Identify which cell holds the provided text, then report its (X, Y) central coordinate. 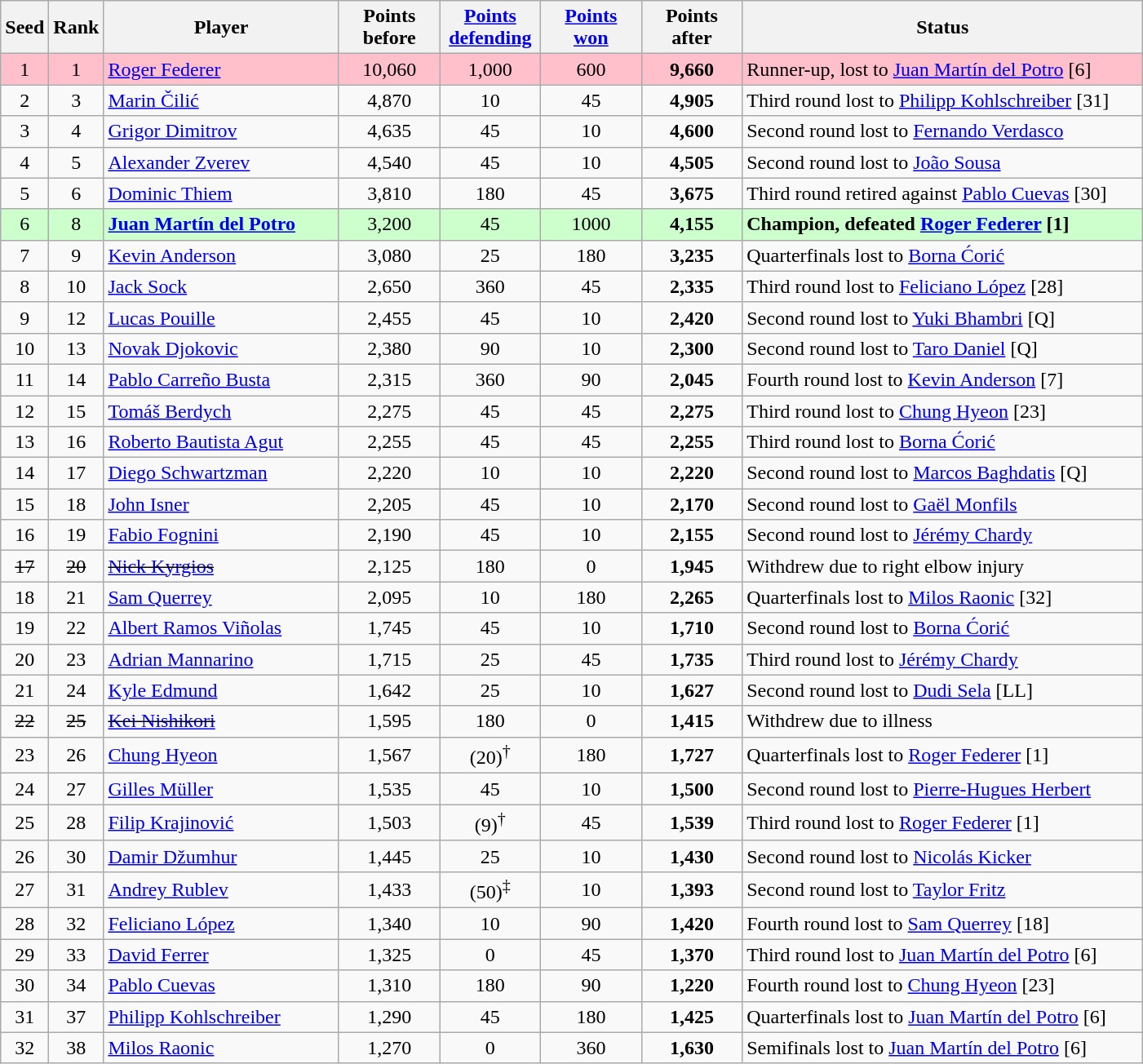
Third round lost to Juan Martín del Potro [6] (943, 955)
Third round lost to Jérémy Chardy (943, 659)
4,905 (692, 100)
Gilles Müller (222, 789)
(9)† (490, 822)
4,540 (389, 162)
2,155 (692, 535)
1,393 (692, 889)
1,567 (389, 756)
1,503 (389, 822)
29 (24, 955)
Points defending (490, 28)
Quarterfinals lost to Milos Raonic [32] (943, 597)
3,235 (692, 255)
3,675 (692, 193)
Diego Schwartzman (222, 473)
Adrian Mannarino (222, 659)
2,170 (692, 504)
Roger Federer (222, 69)
Albert Ramos Viñolas (222, 628)
1,500 (692, 789)
Kevin Anderson (222, 255)
David Ferrer (222, 955)
1,642 (389, 690)
Seed (24, 28)
Grigor Dimitrov (222, 131)
1,630 (692, 1048)
Second round lost to Taro Daniel [Q] (943, 348)
1,715 (389, 659)
2,315 (389, 379)
Nick Kyrgios (222, 566)
1,445 (389, 856)
2,095 (389, 597)
Second round lost to Marcos Baghdatis [Q] (943, 473)
1,000 (490, 69)
1,539 (692, 822)
1,745 (389, 628)
Points won (591, 28)
Juan Martín del Potro (222, 224)
2,045 (692, 379)
Champion, defeated Roger Federer [1] (943, 224)
Second round lost to Yuki Bhambri [Q] (943, 317)
3,810 (389, 193)
Withdrew due to right elbow injury (943, 566)
Kyle Edmund (222, 690)
2 (24, 100)
1,310 (389, 986)
3,200 (389, 224)
1,290 (389, 1017)
Player (222, 28)
Marin Čilić (222, 100)
Quarterfinals lost to Juan Martín del Potro [6] (943, 1017)
2,380 (389, 348)
Status (943, 28)
Tomáš Berdych (222, 410)
Rank (77, 28)
1,535 (389, 789)
1,270 (389, 1048)
Second round lost to Pierre-Hugues Herbert (943, 789)
Third round retired against Pablo Cuevas [30] (943, 193)
4,505 (692, 162)
Third round lost to Feliciano López [28] (943, 286)
10,060 (389, 69)
1,220 (692, 986)
Semifinals lost to Juan Martín del Potro [6] (943, 1048)
Quarterfinals lost to Roger Federer [1] (943, 756)
Fourth round lost to Kevin Anderson [7] (943, 379)
9,660 (692, 69)
Second round lost to Borna Ćorić (943, 628)
1,945 (692, 566)
Pablo Carreño Busta (222, 379)
2,420 (692, 317)
Points before (389, 28)
1,430 (692, 856)
1000 (591, 224)
Points after (692, 28)
1,340 (389, 924)
34 (77, 986)
2,205 (389, 504)
Second round lost to João Sousa (943, 162)
1,735 (692, 659)
Second round lost to Dudi Sela [LL] (943, 690)
Quarterfinals lost to Borna Ćorić (943, 255)
Second round lost to Taylor Fritz (943, 889)
1,425 (692, 1017)
1,727 (692, 756)
38 (77, 1048)
Dominic Thiem (222, 193)
4,155 (692, 224)
Kei Nishikori (222, 721)
Novak Djokovic (222, 348)
2,455 (389, 317)
2,265 (692, 597)
Third round lost to Roger Federer [1] (943, 822)
1,325 (389, 955)
1,710 (692, 628)
2,335 (692, 286)
Filip Krajinović (222, 822)
1,627 (692, 690)
Andrey Rublev (222, 889)
(20)† (490, 756)
Jack Sock (222, 286)
Sam Querrey (222, 597)
2,300 (692, 348)
2,650 (389, 286)
1,370 (692, 955)
1,420 (692, 924)
Second round lost to Gaël Monfils (943, 504)
Feliciano López (222, 924)
3,080 (389, 255)
Withdrew due to illness (943, 721)
Third round lost to Philipp Kohlschreiber [31] (943, 100)
7 (24, 255)
1,595 (389, 721)
Philipp Kohlschreiber (222, 1017)
600 (591, 69)
33 (77, 955)
Runner-up, lost to Juan Martín del Potro [6] (943, 69)
Alexander Zverev (222, 162)
37 (77, 1017)
Milos Raonic (222, 1048)
Damir Džumhur (222, 856)
1,415 (692, 721)
Roberto Bautista Agut (222, 442)
Fourth round lost to Sam Querrey [18] (943, 924)
Pablo Cuevas (222, 986)
(50)‡ (490, 889)
4,635 (389, 131)
Chung Hyeon (222, 756)
Lucas Pouille (222, 317)
2,190 (389, 535)
Second round lost to Nicolás Kicker (943, 856)
Third round lost to Borna Ćorić (943, 442)
1,433 (389, 889)
11 (24, 379)
Fabio Fognini (222, 535)
John Isner (222, 504)
Third round lost to Chung Hyeon [23] (943, 410)
2,125 (389, 566)
Second round lost to Jérémy Chardy (943, 535)
Second round lost to Fernando Verdasco (943, 131)
Fourth round lost to Chung Hyeon [23] (943, 986)
4,870 (389, 100)
4,600 (692, 131)
